Scan for the cell matching the given text and deliver its [X, Y] coordinate at center. 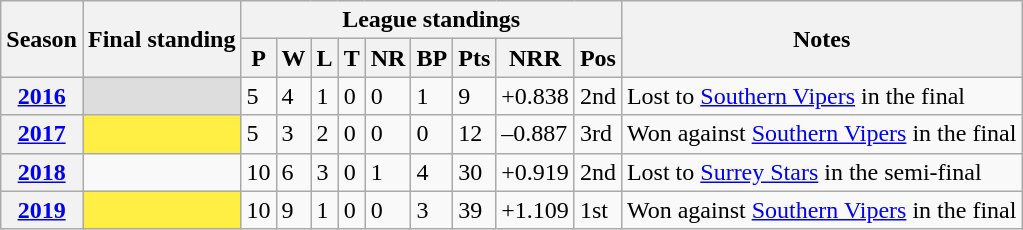
Pts [474, 58]
2017 [42, 134]
Season [42, 39]
NR [388, 58]
2 [324, 134]
NRR [536, 58]
+1.109 [536, 210]
1st [598, 210]
Lost to Surrey Stars in the semi-final [822, 172]
2019 [42, 210]
Lost to Southern Vipers in the final [822, 96]
Final standing [161, 39]
Notes [822, 39]
W [294, 58]
+0.838 [536, 96]
12 [474, 134]
2016 [42, 96]
30 [474, 172]
39 [474, 210]
3rd [598, 134]
P [258, 58]
–0.887 [536, 134]
+0.919 [536, 172]
BP [432, 58]
6 [294, 172]
T [352, 58]
League standings [431, 20]
Pos [598, 58]
L [324, 58]
2018 [42, 172]
